Capture the cell that displays the provided text and extract its [X, Y] central coordinate. 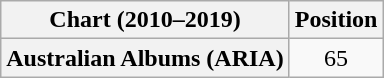
Position [336, 20]
Chart (2010–2019) [145, 20]
Australian Albums (ARIA) [145, 58]
65 [336, 58]
